From the cell containing the given text, extract its center point as [X, Y] coordinate. 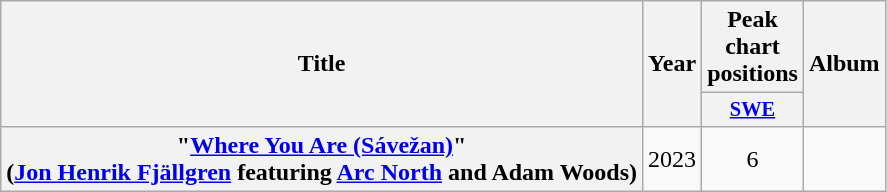
2023 [672, 158]
Peak chart positions [753, 47]
Album [844, 64]
Title [322, 64]
6 [753, 158]
SWE [753, 110]
Year [672, 64]
"Where You Are (Sávežan)"(Jon Henrik Fjällgren featuring Arc North and Adam Woods) [322, 158]
